Detect which cell encompasses the target text, then output its (X, Y) center coordinate. 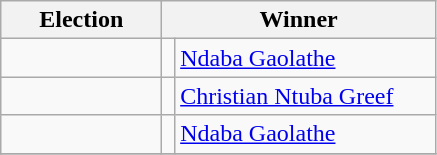
Winner (299, 20)
Election (82, 20)
Christian Ntuba Greef (306, 96)
